Locate the cell with the specified text and output its (x, y) center coordinate. 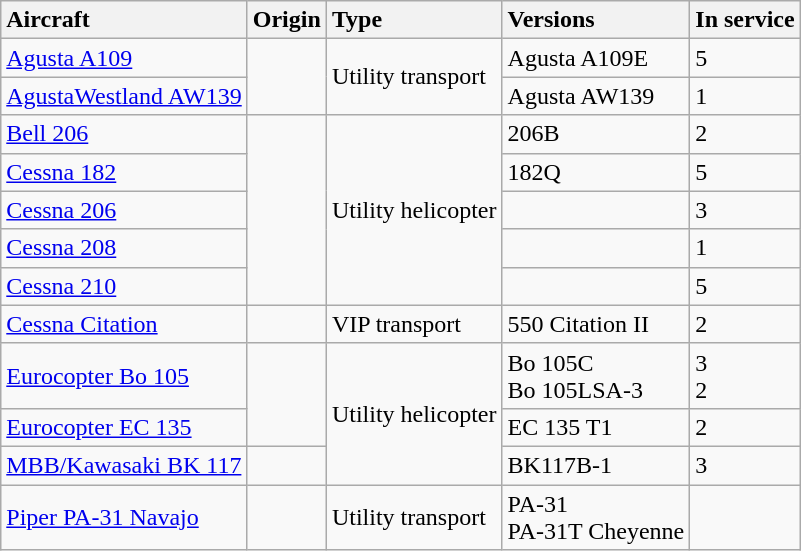
In service (745, 20)
550 Citation II (596, 324)
BK117B-1 (596, 465)
Cessna 210 (124, 286)
Bo 105CBo 105LSA-3 (596, 376)
Agusta AW139 (596, 96)
Aircraft (124, 20)
Type (414, 20)
206B (596, 134)
Eurocopter EC 135 (124, 427)
Cessna 208 (124, 248)
Cessna Citation (124, 324)
Agusta A109 (124, 58)
PA-31PA-31T Cheyenne (596, 516)
Origin (286, 20)
Piper PA-31 Navajo (124, 516)
182Q (596, 172)
Bell 206 (124, 134)
Cessna 182 (124, 172)
MBB/Kawasaki BK 117 (124, 465)
Versions (596, 20)
EC 135 T1 (596, 427)
Cessna 206 (124, 210)
Agusta A109E (596, 58)
VIP transport (414, 324)
32 (745, 376)
Eurocopter Bo 105 (124, 376)
AgustaWestland AW139 (124, 96)
